For the text-containing cell, return its midpoint in [x, y] coordinate format. 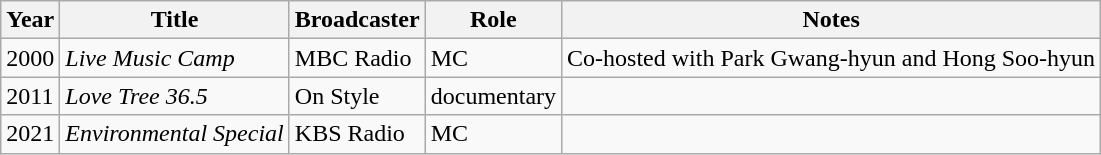
Role [493, 20]
documentary [493, 96]
Title [174, 20]
Year [30, 20]
Environmental Special [174, 134]
KBS Radio [357, 134]
2000 [30, 58]
Love Tree 36.5 [174, 96]
On Style [357, 96]
Co-hosted with Park Gwang-hyun and Hong Soo-hyun [832, 58]
2021 [30, 134]
Notes [832, 20]
2011 [30, 96]
Live Music Camp [174, 58]
Broadcaster [357, 20]
MBC Radio [357, 58]
